Extract the [x, y] coordinate from the center of the cell holding the provided text.  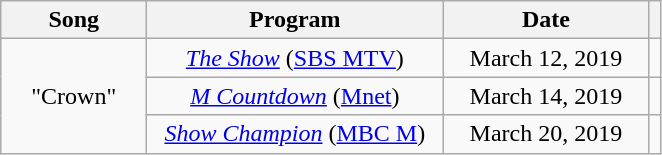
Program [295, 20]
Date [546, 20]
March 12, 2019 [546, 58]
The Show (SBS MTV) [295, 58]
M Countdown (Mnet) [295, 96]
Show Champion (MBC M) [295, 134]
March 20, 2019 [546, 134]
Song [74, 20]
March 14, 2019 [546, 96]
"Crown" [74, 96]
